Determine the (x, y) coordinate at the center of the cell enclosing the given text.  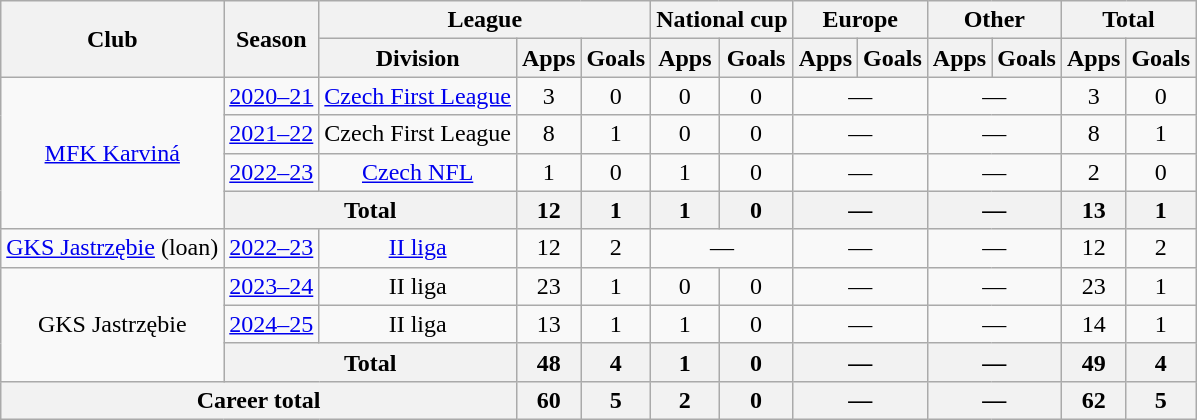
National cup (722, 20)
48 (548, 362)
49 (1093, 362)
Division (418, 58)
GKS Jastrzębie (112, 324)
Club (112, 39)
MFK Karviná (112, 153)
GKS Jastrzębie (loan) (112, 248)
60 (548, 400)
Europe (860, 20)
2020–21 (272, 96)
Other (994, 20)
62 (1093, 400)
2021–22 (272, 134)
Czech NFL (418, 172)
14 (1093, 324)
Career total (259, 400)
2024–25 (272, 324)
2023–24 (272, 286)
League (485, 20)
Season (272, 39)
